Output the (x, y) coordinate of the center of the cell containing the given text.  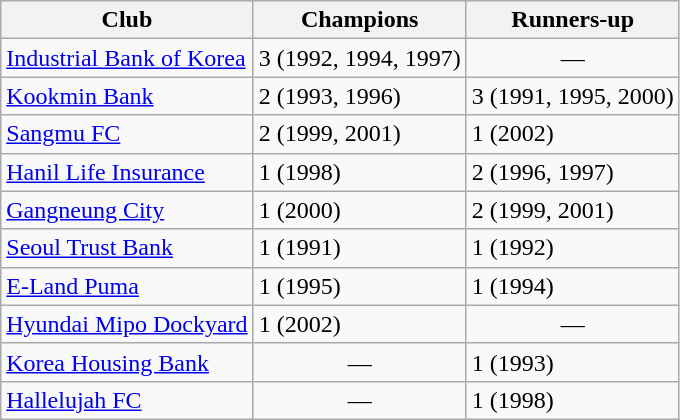
Gangneung City (127, 210)
Hyundai Mipo Dockyard (127, 324)
Industrial Bank of Korea (127, 58)
1 (1995) (360, 286)
Kookmin Bank (127, 96)
2 (1996, 1997) (572, 172)
E-Land Puma (127, 286)
Seoul Trust Bank (127, 248)
Runners-up (572, 20)
1 (1993) (572, 362)
3 (1992, 1994, 1997) (360, 58)
Korea Housing Bank (127, 362)
1 (1994) (572, 286)
Club (127, 20)
1 (1991) (360, 248)
2 (1993, 1996) (360, 96)
3 (1991, 1995, 2000) (572, 96)
1 (2000) (360, 210)
Champions (360, 20)
Sangmu FC (127, 134)
1 (1992) (572, 248)
Hallelujah FC (127, 400)
Hanil Life Insurance (127, 172)
